Extract the [x, y] coordinate from the center of the cell holding the provided text.  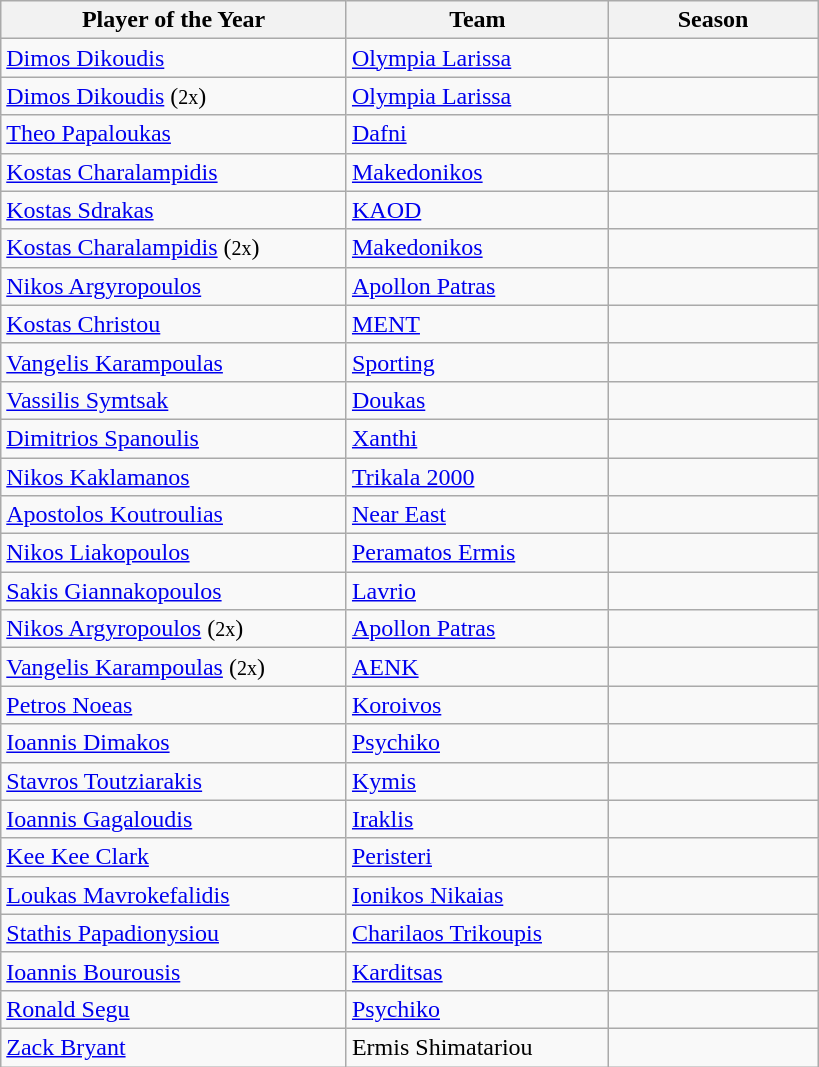
Peristeri [477, 857]
Kostas Charalampidis (2x) [174, 248]
Ioannis Dimakos [174, 743]
Season [713, 20]
Dimos Dikoudis (2x) [174, 96]
Team [477, 20]
KAOD [477, 210]
Kostas Charalampidis [174, 172]
Peramatos Ermis [477, 553]
Ioannis Bourousis [174, 971]
MENT [477, 324]
Xanthi [477, 438]
Dimos Dikoudis [174, 58]
Nikos Liakopoulos [174, 553]
AENK [477, 667]
Sporting [477, 362]
Petros Noeas [174, 705]
Loukas Mavrokefalidis [174, 895]
Kymis [477, 781]
Sakis Giannakopoulos [174, 591]
Dimitrios Spanoulis [174, 438]
Doukas [477, 400]
Trikala 2000 [477, 477]
Nikos Argyropoulos [174, 286]
Kostas Sdrakas [174, 210]
Lavrio [477, 591]
Charilaos Trikoupis [477, 933]
Nikos Argyropoulos (2x) [174, 629]
Apostolos Koutroulias [174, 515]
Zack Bryant [174, 1047]
Ronald Segu [174, 1009]
Ionikos Nikaias [477, 895]
Vassilis Symtsak [174, 400]
Stavros Toutziarakis [174, 781]
Theo Papaloukas [174, 134]
Dafni [477, 134]
Ioannis Gagaloudis [174, 819]
Nikos Kaklamanos [174, 477]
Iraklis [477, 819]
Vangelis Karampoulas [174, 362]
Karditsas [477, 971]
Kee Kee Clark [174, 857]
Koroivos [477, 705]
Near East [477, 515]
Player of the Year [174, 20]
Ermis Shimatariou [477, 1047]
Vangelis Karampoulas (2x) [174, 667]
Kostas Christou [174, 324]
Stathis Papadionysiou [174, 933]
